Find where the given text appears and provide that cell's center as [X, Y] coordinate. 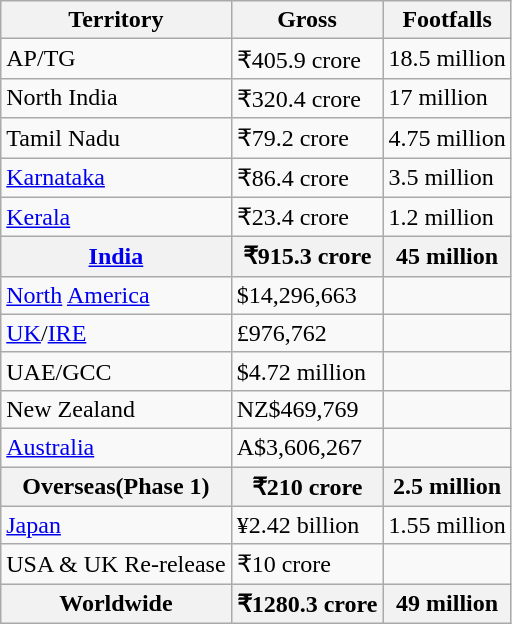
₹405.9 crore [307, 59]
¥2.42 billion [307, 525]
North America [116, 295]
AP/TG [116, 59]
Tamil Nadu [116, 138]
Kerala [116, 217]
₹1280.3 crore [307, 604]
A$3,606,267 [307, 447]
1.55 million [447, 525]
$4.72 million [307, 371]
Karnataka [116, 178]
USA & UK Re-release [116, 564]
Gross [307, 20]
NZ$469,769 [307, 409]
45 million [447, 257]
49 million [447, 604]
UAE/GCC [116, 371]
1.2 million [447, 217]
₹10 crore [307, 564]
North India [116, 98]
$14,296,663 [307, 295]
Australia [116, 447]
New Zealand [116, 409]
Footfalls [447, 20]
₹79.2 crore [307, 138]
£976,762 [307, 333]
UK/IRE [116, 333]
India [116, 257]
2.5 million [447, 486]
₹915.3 crore [307, 257]
17 million [447, 98]
4.75 million [447, 138]
3.5 million [447, 178]
Japan [116, 525]
18.5 million [447, 59]
Worldwide [116, 604]
Overseas(Phase 1) [116, 486]
₹210 crore [307, 486]
₹320.4 crore [307, 98]
₹86.4 crore [307, 178]
₹23.4 crore [307, 217]
Territory [116, 20]
